Capture the cell that displays the provided text and extract its (X, Y) central coordinate. 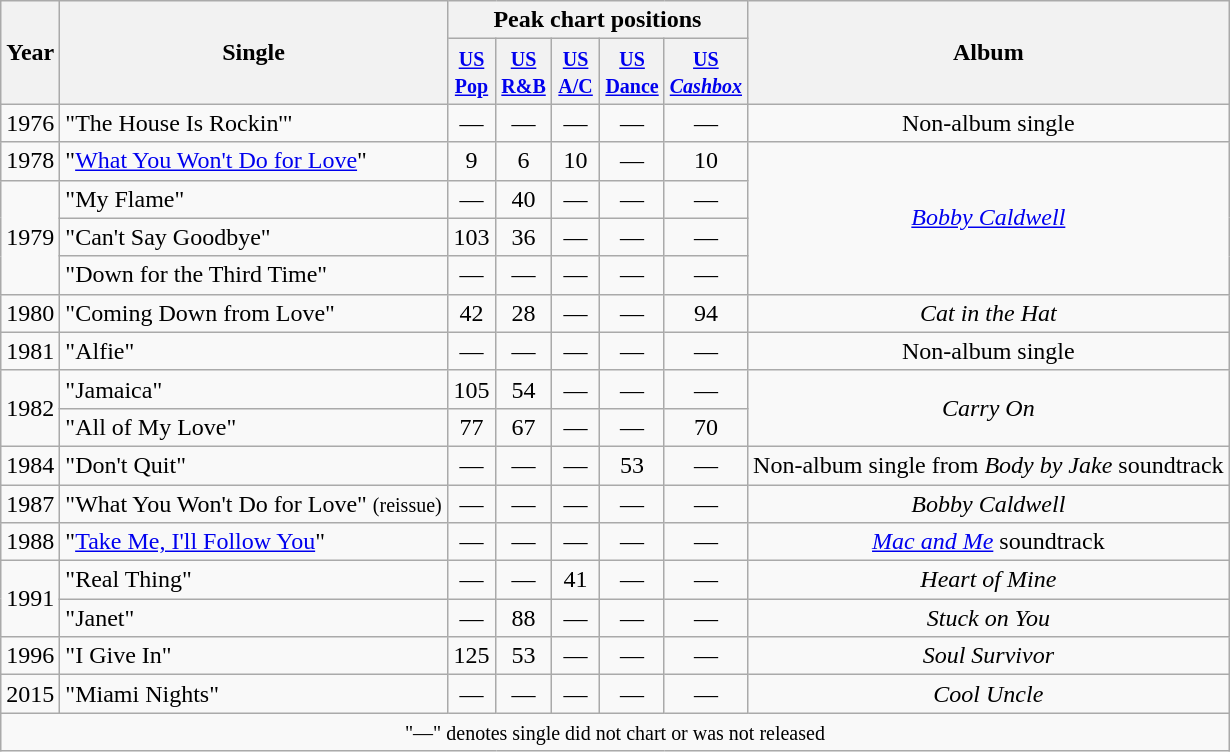
USDance (632, 72)
"What You Won't Do for Love" (254, 161)
"The House Is Rockin'" (254, 123)
42 (472, 313)
"Janet" (254, 618)
1987 (30, 503)
1991 (30, 599)
USA/C (576, 72)
2015 (30, 694)
6 (524, 161)
Cat in the Hat (989, 313)
28 (524, 313)
1978 (30, 161)
105 (472, 389)
"Jamaica" (254, 389)
9 (472, 161)
54 (524, 389)
"My Flame" (254, 199)
Non-album single from Body by Jake soundtrack (989, 465)
"Down for the Third Time" (254, 275)
40 (524, 199)
"Alfie" (254, 351)
USCashbox (706, 72)
77 (472, 427)
"All of My Love" (254, 427)
Peak chart positions (597, 20)
"Don't Quit" (254, 465)
Cool Uncle (989, 694)
"Real Thing" (254, 580)
"Take Me, I'll Follow You" (254, 542)
1976 (30, 123)
Soul Survivor (989, 656)
70 (706, 427)
Mac and Me soundtrack (989, 542)
"Coming Down from Love" (254, 313)
1988 (30, 542)
USPop (472, 72)
"Miami Nights" (254, 694)
1980 (30, 313)
94 (706, 313)
1979 (30, 237)
1982 (30, 408)
Stuck on You (989, 618)
1996 (30, 656)
125 (472, 656)
USR&B (524, 72)
1984 (30, 465)
"What You Won't Do for Love" (reissue) (254, 503)
Single (254, 52)
"—" denotes single did not chart or was not released (615, 732)
"I Give In" (254, 656)
Carry On (989, 408)
Album (989, 52)
103 (472, 237)
Heart of Mine (989, 580)
88 (524, 618)
1981 (30, 351)
"Can't Say Goodbye" (254, 237)
41 (576, 580)
67 (524, 427)
Year (30, 52)
36 (524, 237)
